Return the (x, y) coordinate for the center point of the cell that contains the specified text.  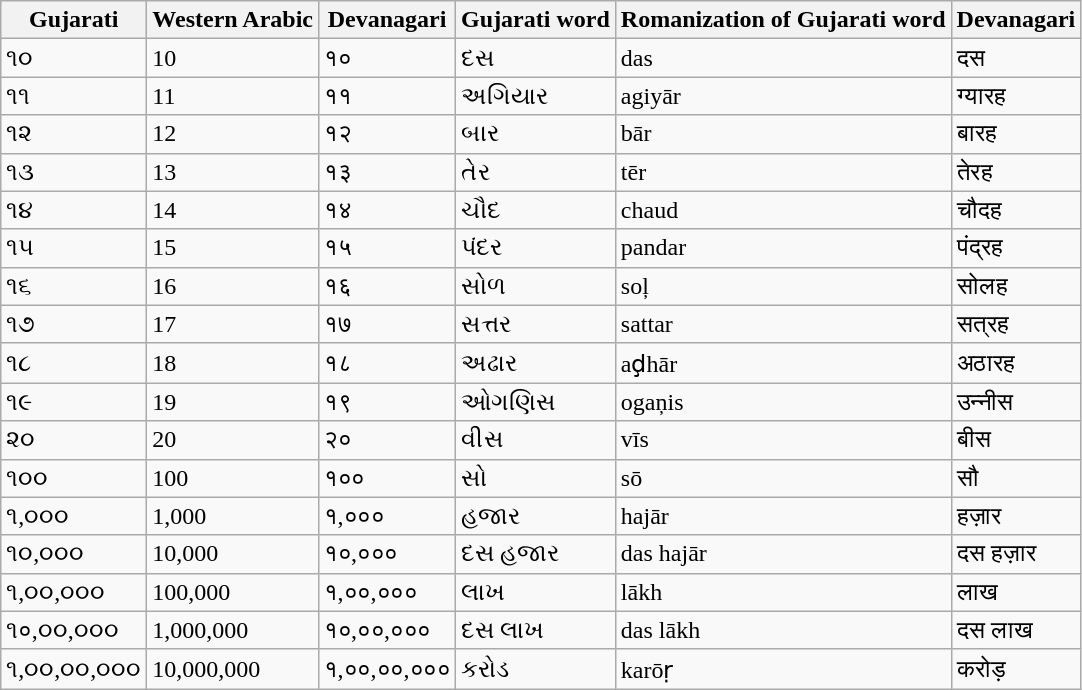
૧०,૦૦,૦૦૦ (74, 630)
१,००,००० (388, 592)
17 (233, 324)
૧૩ (74, 172)
१३ (388, 172)
20 (233, 440)
१७ (388, 324)
बीस (1016, 440)
અગિયાર (536, 96)
bār (783, 134)
19 (233, 402)
સો (536, 478)
૧૮ (74, 363)
दस लाख (1016, 630)
૧૬ (74, 286)
११ (388, 96)
ogaņis (783, 402)
ઓગણિસ (536, 402)
१४ (388, 210)
દસ લાખ (536, 630)
सत्रह (1016, 324)
tēr (783, 172)
૧,૦૦,૦૦,૦૦૦ (74, 669)
१६ (388, 286)
चौदह (1016, 210)
das lākh (783, 630)
aḑhār (783, 363)
૧,૦૦,૦૦૦ (74, 592)
sō (783, 478)
૧૧ (74, 96)
લાખ (536, 592)
10,000 (233, 554)
१०,००,००० (388, 630)
અઢાર (536, 363)
hajār (783, 516)
ચૌદ (536, 210)
सौ (1016, 478)
13 (233, 172)
pandar (783, 248)
૧૪ (74, 210)
બાર (536, 134)
તેર (536, 172)
Western Arabic (233, 20)
soļ (783, 286)
Gujarati (74, 20)
૧૭ (74, 324)
सोलह (1016, 286)
१९ (388, 402)
સત્તર (536, 324)
दस हज़ार (1016, 554)
das (783, 58)
हज़ार (1016, 516)
२० (388, 440)
karōṛ (783, 669)
14 (233, 210)
૧૨ (74, 134)
11 (233, 96)
12 (233, 134)
१०० (388, 478)
Romanization of Gujarati word (783, 20)
करोड़ (1016, 669)
1,000,000 (233, 630)
100 (233, 478)
das hajār (783, 554)
10 (233, 58)
સોળ (536, 286)
sattar (783, 324)
१० (388, 58)
દસ હજાર (536, 554)
ग्यारह (1016, 96)
अठारह (1016, 363)
१८ (388, 363)
૧,૦૦૦ (74, 516)
૧૦૦ (74, 478)
१२ (388, 134)
પંદર (536, 248)
agiyār (783, 96)
૨૦ (74, 440)
बारह (1016, 134)
૧૯ (74, 402)
पंद्रह (1016, 248)
દસ (536, 58)
વીસ (536, 440)
૧૦,૦૦૦ (74, 554)
१०,००० (388, 554)
उन्नीस (1016, 402)
10,000,000 (233, 669)
तेरह (1016, 172)
१,००० (388, 516)
१५ (388, 248)
lākh (783, 592)
૧૦ (74, 58)
vīs (783, 440)
chaud (783, 210)
હજાર (536, 516)
16 (233, 286)
1,000 (233, 516)
दस (1016, 58)
१,००,००,००० (388, 669)
18 (233, 363)
100,000 (233, 592)
કરોડ (536, 669)
लाख (1016, 592)
૧૫ (74, 248)
15 (233, 248)
Gujarati word (536, 20)
